From the cell containing the given text, extract its center point as (x, y) coordinate. 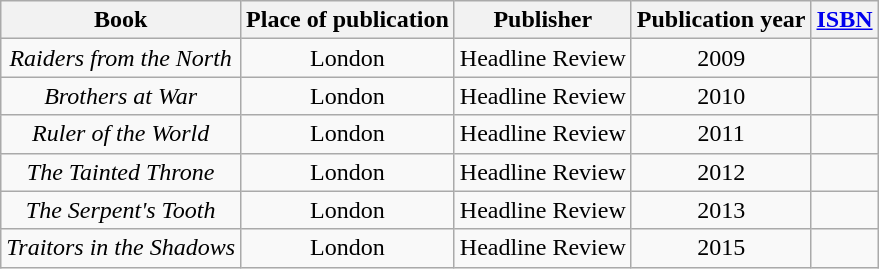
2012 (721, 172)
2013 (721, 210)
Place of publication (348, 20)
Traitors in the Shadows (121, 248)
2015 (721, 248)
Brothers at War (121, 96)
ISBN (844, 20)
Book (121, 20)
The Serpent's Tooth (121, 210)
2010 (721, 96)
Publication year (721, 20)
The Tainted Throne (121, 172)
Publisher (542, 20)
Raiders from the North (121, 58)
2011 (721, 134)
2009 (721, 58)
Ruler of the World (121, 134)
